Identify which cell holds the provided text, then report its (X, Y) central coordinate. 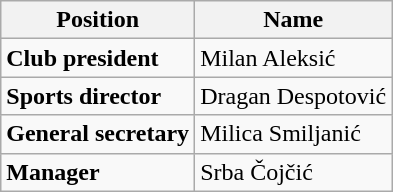
Dragan Despotović (294, 96)
Milan Aleksić (294, 58)
General secretary (98, 134)
Name (294, 20)
Manager (98, 172)
Srba Čojčić (294, 172)
Sports director (98, 96)
Position (98, 20)
Club president (98, 58)
Milica Smiljanić (294, 134)
